Determine the (x, y) coordinate at the center of the cell enclosing the given text.  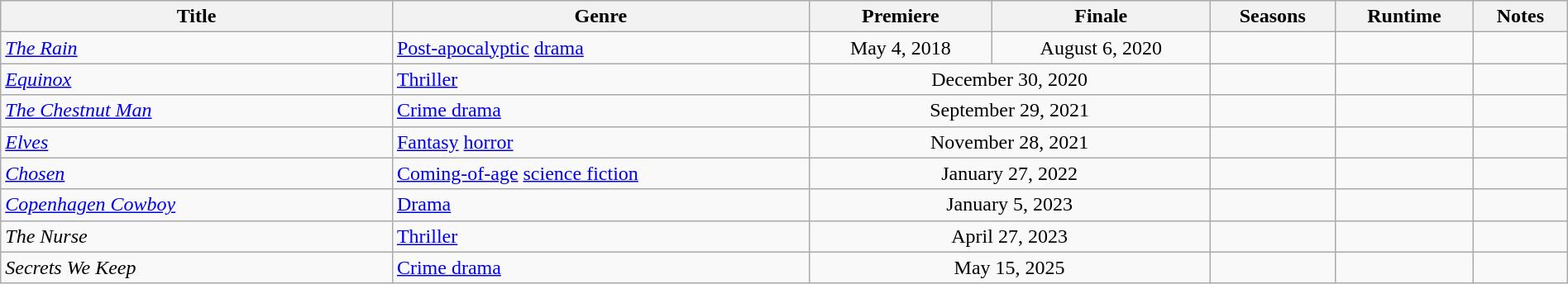
Notes (1520, 17)
Chosen (197, 173)
Fantasy horror (600, 142)
May 15, 2025 (1009, 267)
December 30, 2020 (1009, 79)
January 27, 2022 (1009, 173)
Premiere (900, 17)
Drama (600, 205)
September 29, 2021 (1009, 111)
The Rain (197, 48)
November 28, 2021 (1009, 142)
Finale (1102, 17)
August 6, 2020 (1102, 48)
Runtime (1404, 17)
Post-apocalyptic drama (600, 48)
January 5, 2023 (1009, 205)
Title (197, 17)
The Nurse (197, 236)
Coming-of-age science fiction (600, 173)
Copenhagen Cowboy (197, 205)
Genre (600, 17)
Seasons (1273, 17)
April 27, 2023 (1009, 236)
Equinox (197, 79)
Secrets We Keep (197, 267)
May 4, 2018 (900, 48)
The Chestnut Man (197, 111)
Elves (197, 142)
